Identify which cell holds the provided text, then report its (x, y) central coordinate. 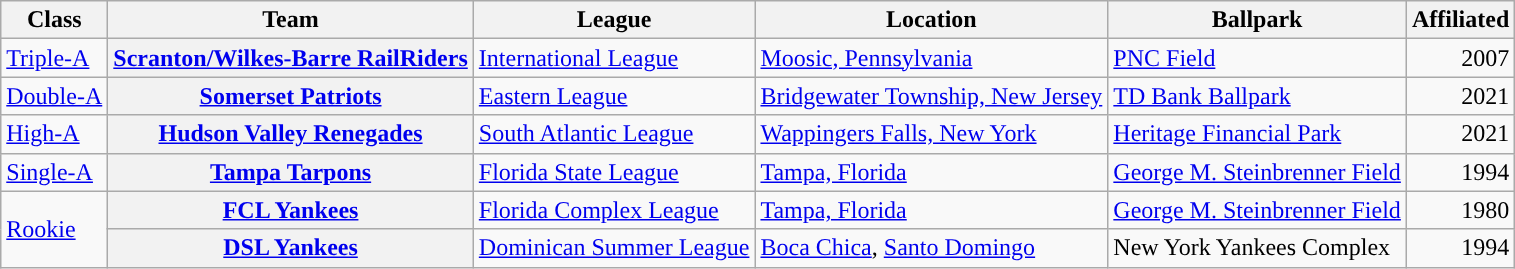
Double-A (54, 96)
Affiliated (1460, 20)
Scranton/Wilkes-Barre RailRiders (291, 58)
Moosic, Pennsylvania (932, 58)
Wappingers Falls, New York (932, 134)
FCL Yankees (291, 210)
Dominican Summer League (614, 248)
2007 (1460, 58)
League (614, 20)
International League (614, 58)
PNC Field (1258, 58)
New York Yankees Complex (1258, 248)
Class (54, 20)
High-A (54, 134)
Tampa Tarpons (291, 172)
Florida Complex League (614, 210)
Triple-A (54, 58)
Single-A (54, 172)
Heritage Financial Park (1258, 134)
Ballpark (1258, 20)
DSL Yankees (291, 248)
Location (932, 20)
Boca Chica, Santo Domingo (932, 248)
Florida State League (614, 172)
Somerset Patriots (291, 96)
South Atlantic League (614, 134)
1980 (1460, 210)
Eastern League (614, 96)
Hudson Valley Renegades (291, 134)
TD Bank Ballpark (1258, 96)
Bridgewater Township, New Jersey (932, 96)
Team (291, 20)
Rookie (54, 229)
